Output the (X, Y) coordinate of the center of the cell containing the given text.  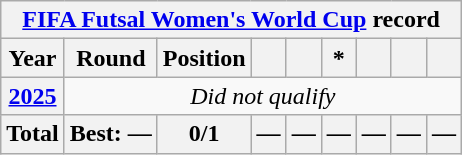
Round (110, 58)
Total (33, 134)
Best: — (110, 134)
2025 (33, 96)
Position (204, 58)
FIFA Futsal Women's World Cup record (232, 20)
* (338, 58)
0/1 (204, 134)
Did not qualify (262, 96)
Year (33, 58)
